For the text-containing cell, return its midpoint in [X, Y] coordinate format. 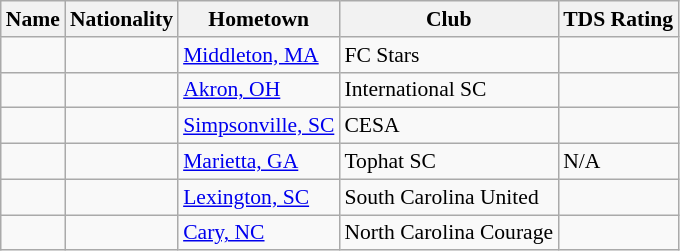
FC Stars [448, 55]
Name [33, 19]
Tophat SC [448, 162]
N/A [618, 162]
International SC [448, 90]
Akron, OH [258, 90]
Middleton, MA [258, 55]
Cary, NC [258, 233]
North Carolina Courage [448, 233]
Nationality [122, 19]
Hometown [258, 19]
TDS Rating [618, 19]
CESA [448, 126]
South Carolina United [448, 197]
Simpsonville, SC [258, 126]
Club [448, 19]
Lexington, SC [258, 197]
Marietta, GA [258, 162]
